Pinpoint the cell where the given text exists, returning its [X, Y] midpoint coordinate. 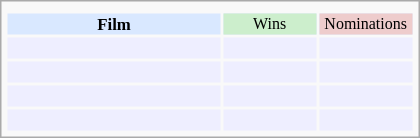
Film [114, 24]
Nominations [366, 24]
Wins [270, 24]
